Return the [x, y] coordinate for the center point of the cell that contains the specified text.  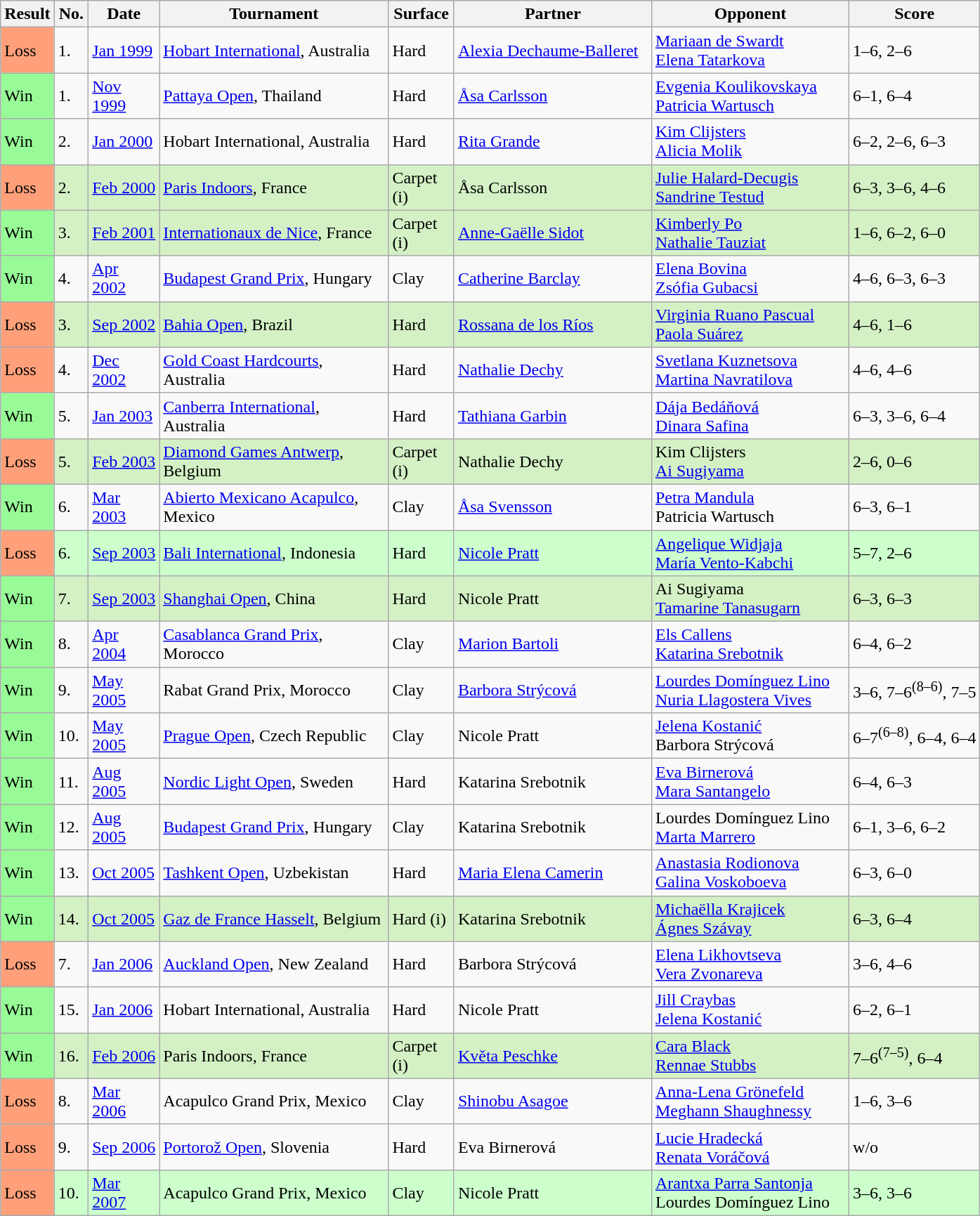
Mar 2007 [124, 1193]
Virginia Ruano Pascual Paola Suárez [750, 325]
6–3, 6–1 [915, 507]
3–6, 3–6 [915, 1193]
Auckland Open, New Zealand [274, 964]
6–3, 6–0 [915, 872]
Casablanca Grand Prix, Morocco [274, 645]
2–6, 0–6 [915, 461]
Catherine Barclay [552, 278]
Kim Clijsters Alicia Molik [750, 142]
Anne-Gaëlle Sidot [552, 233]
6–7(6–8), 6–4, 6–4 [915, 736]
Angelique Widjaja María Vento-Kabchi [750, 552]
Rabat Grand Prix, Morocco [274, 690]
Result [27, 14]
Maria Elena Camerin [552, 872]
Internationaux de Nice, France [274, 233]
1–6, 2–6 [915, 51]
Tathiana Garbin [552, 416]
Portorož Open, Slovenia [274, 1146]
4–6, 1–6 [915, 325]
14. [72, 919]
Julie Halard-Decugis Sandrine Testud [750, 187]
Elena Likhovtseva Vera Zvonareva [750, 964]
Jan 1999 [124, 51]
Tournament [274, 14]
Kimberly Po Nathalie Tauziat [750, 233]
Pattaya Open, Thailand [274, 96]
Cara Black Rennae Stubbs [750, 1055]
Gaz de France Hasselt, Belgium [274, 919]
Anastasia Rodionova Galina Voskoboeva [750, 872]
Feb 2001 [124, 233]
Shinobu Asagoe [552, 1101]
Prague Open, Czech Republic [274, 736]
Shanghai Open, China [274, 599]
6–2, 6–1 [915, 1010]
Score [915, 14]
4–6, 4–6 [915, 370]
Svetlana Kuznetsova Martina Navratilova [750, 370]
Bali International, Indonesia [274, 552]
Rita Grande [552, 142]
Mar 2006 [124, 1101]
Anna-Lena Grönefeld Meghann Shaughnessy [750, 1101]
w/o [915, 1146]
Mar 2003 [124, 507]
Feb 2006 [124, 1055]
Bahia Open, Brazil [274, 325]
6–4, 6–2 [915, 645]
Marion Bartoli [552, 645]
Lourdes Domínguez Lino Marta Marrero [750, 828]
Jill Craybas Jelena Kostanić [750, 1010]
Partner [552, 14]
6–3, 6–3 [915, 599]
Feb 2000 [124, 187]
1–6, 6–2, 6–0 [915, 233]
3–6, 4–6 [915, 964]
5–7, 2–6 [915, 552]
6–4, 6–3 [915, 781]
6–3, 6–4 [915, 919]
15. [72, 1010]
Jan 2003 [124, 416]
Kim Clijsters Ai Sugiyama [750, 461]
Dec 2002 [124, 370]
3–6, 7–6(8–6), 7–5 [915, 690]
Ai Sugiyama Tamarine Tanasugarn [750, 599]
13. [72, 872]
Mariaan de Swardt Elena Tatarkova [750, 51]
Tashkent Open, Uzbekistan [274, 872]
Elena Bovina Zsófia Gubacsi [750, 278]
Canberra International, Australia [274, 416]
Opponent [750, 14]
Feb 2003 [124, 461]
Eva Birnerová [552, 1146]
Apr 2002 [124, 278]
6–3, 3–6, 6–4 [915, 416]
Michaëlla Krajicek Ágnes Szávay [750, 919]
Lucie Hradecká Renata Voráčová [750, 1146]
Eva Birnerová Mara Santangelo [750, 781]
7–6(7–5), 6–4 [915, 1055]
Nov 1999 [124, 96]
Diamond Games Antwerp, Belgium [274, 461]
Jelena Kostanić Barbora Strýcová [750, 736]
Sep 2006 [124, 1146]
6–1, 6–4 [915, 96]
Arantxa Parra Santonja Lourdes Domínguez Lino [750, 1193]
Nordic Light Open, Sweden [274, 781]
Surface [422, 14]
Alexia Dechaume-Balleret [552, 51]
16. [72, 1055]
No. [72, 14]
Rossana de los Ríos [552, 325]
Dája Bedáňová Dinara Safina [750, 416]
Gold Coast Hardcourts, Australia [274, 370]
Evgenia Koulikovskaya Patricia Wartusch [750, 96]
11. [72, 781]
Květa Peschke [552, 1055]
12. [72, 828]
Abierto Mexicano Acapulco, Mexico [274, 507]
1–6, 3–6 [915, 1101]
Åsa Svensson [552, 507]
Petra Mandula Patricia Wartusch [750, 507]
Apr 2004 [124, 645]
6–2, 2–6, 6–3 [915, 142]
6–3, 3–6, 4–6 [915, 187]
Hard (i) [422, 919]
6–1, 3–6, 6–2 [915, 828]
Els Callens Katarina Srebotnik [750, 645]
Jan 2000 [124, 142]
Sep 2002 [124, 325]
Lourdes Domínguez Lino Nuria Llagostera Vives [750, 690]
Date [124, 14]
4–6, 6–3, 6–3 [915, 278]
